Pinpoint the cell where the given text exists, returning its (X, Y) midpoint coordinate. 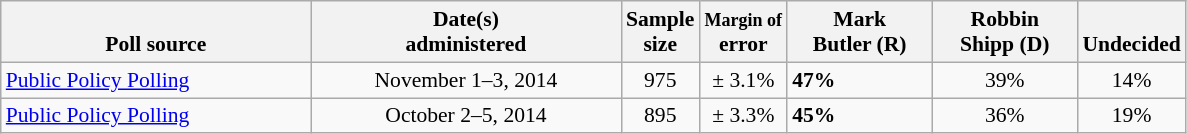
14% (1131, 80)
Poll source (156, 32)
Undecided (1131, 32)
October 2–5, 2014 (466, 116)
± 3.1% (743, 80)
895 (660, 116)
975 (660, 80)
39% (1004, 80)
MarkButler (R) (860, 32)
Date(s)administered (466, 32)
36% (1004, 116)
Samplesize (660, 32)
November 1–3, 2014 (466, 80)
47% (860, 80)
19% (1131, 116)
45% (860, 116)
RobbinShipp (D) (1004, 32)
± 3.3% (743, 116)
Margin oferror (743, 32)
